Find where the given text appears and provide that cell's center as [x, y] coordinate. 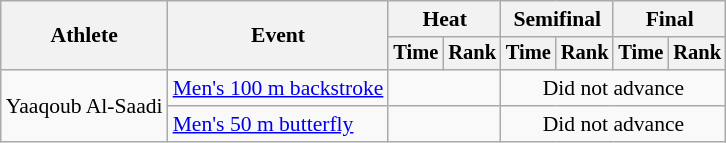
Heat [444, 19]
Athlete [84, 36]
Semifinal [557, 19]
Men's 100 m backstroke [278, 88]
Event [278, 36]
Men's 50 m butterfly [278, 124]
Final [669, 19]
Yaaqoub Al-Saadi [84, 106]
